Extract the [X, Y] coordinate from the center of the cell holding the provided text.  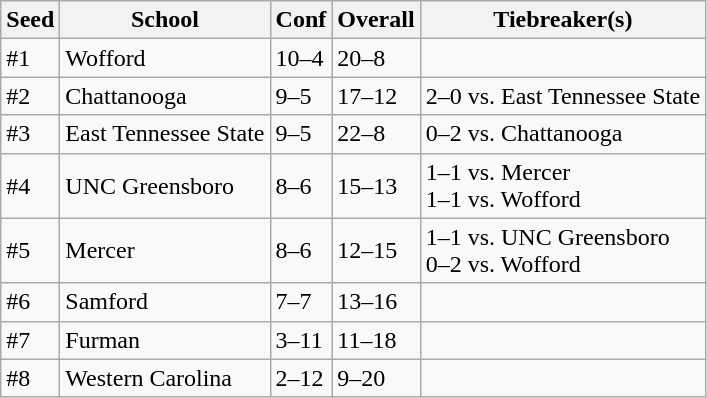
13–16 [376, 302]
#6 [30, 302]
#5 [30, 250]
12–15 [376, 250]
Overall [376, 20]
Tiebreaker(s) [563, 20]
Samford [165, 302]
UNC Greensboro [165, 186]
#2 [30, 96]
School [165, 20]
Chattanooga [165, 96]
1–1 vs. Mercer1–1 vs. Wofford [563, 186]
Seed [30, 20]
15–13 [376, 186]
Western Carolina [165, 378]
2–0 vs. East Tennessee State [563, 96]
#7 [30, 340]
Conf [301, 20]
20–8 [376, 58]
Wofford [165, 58]
17–12 [376, 96]
7–7 [301, 302]
22–8 [376, 134]
East Tennessee State [165, 134]
#4 [30, 186]
2–12 [301, 378]
3–11 [301, 340]
Mercer [165, 250]
0–2 vs. Chattanooga [563, 134]
Furman [165, 340]
#8 [30, 378]
9–20 [376, 378]
#3 [30, 134]
11–18 [376, 340]
#1 [30, 58]
10–4 [301, 58]
1–1 vs. UNC Greensboro0–2 vs. Wofford [563, 250]
